Locate the cell with the specified text and output its [x, y] center coordinate. 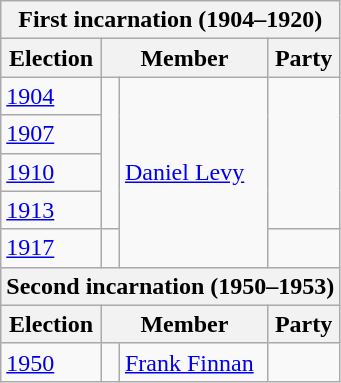
1910 [52, 172]
1950 [52, 362]
Second incarnation (1950–1953) [170, 286]
1917 [52, 248]
1913 [52, 210]
First incarnation (1904–1920) [170, 20]
1907 [52, 134]
Frank Finnan [193, 362]
1904 [52, 96]
Daniel Levy [193, 172]
